Scan for the cell matching the given text and deliver its (x, y) coordinate at center. 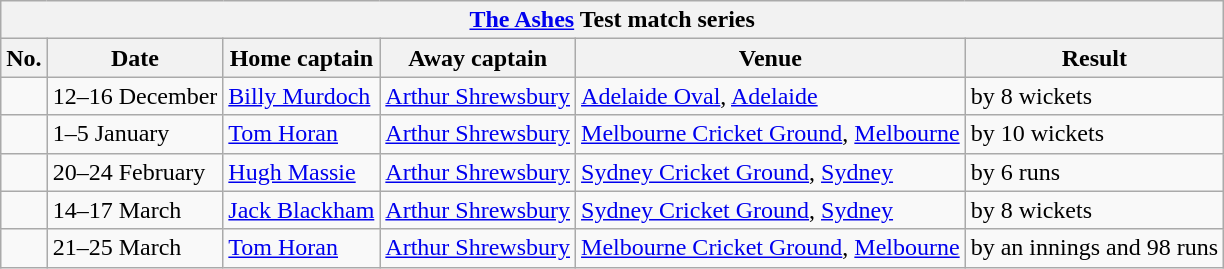
20–24 February (135, 172)
by 6 runs (1094, 172)
Result (1094, 58)
Venue (771, 58)
Home captain (302, 58)
12–16 December (135, 96)
14–17 March (135, 210)
No. (24, 58)
Adelaide Oval, Adelaide (771, 96)
1–5 January (135, 134)
21–25 March (135, 248)
Billy Murdoch (302, 96)
Date (135, 58)
Away captain (478, 58)
by 10 wickets (1094, 134)
The Ashes Test match series (612, 20)
Jack Blackham (302, 210)
by an innings and 98 runs (1094, 248)
Hugh Massie (302, 172)
